Extract the [x, y] coordinate from the center of the cell holding the provided text.  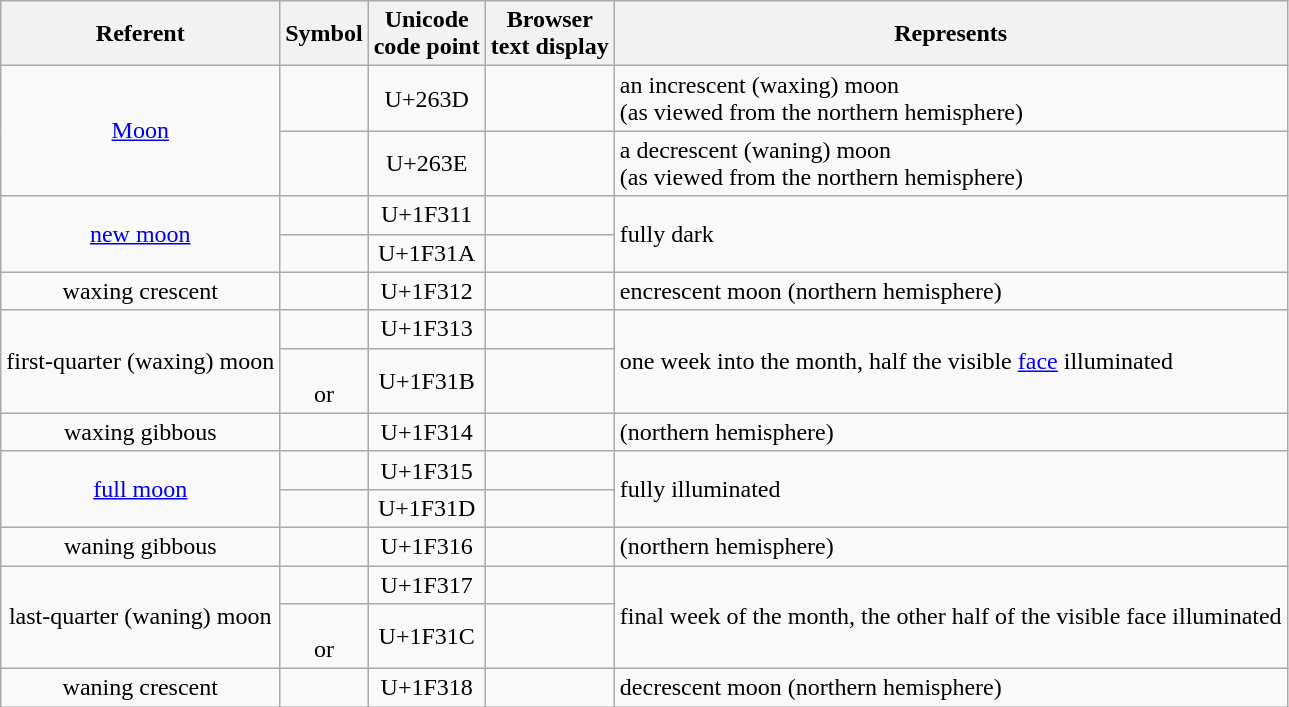
an increscent (waxing) moon(as viewed from the northern hemisphere) [950, 98]
U+1F31C [426, 636]
final week of the month, the other half of the visible face illuminated [950, 618]
a decrescent (waning) moon(as viewed from the northern hemisphere) [950, 164]
U+1F311 [426, 215]
U+1F315 [426, 470]
Symbol [324, 34]
waxing crescent [140, 291]
first-quarter (waxing) moon [140, 362]
encrescent moon (northern hemisphere) [950, 291]
Unicodecode point [426, 34]
waxing gibbous [140, 432]
waning crescent [140, 688]
full moon [140, 489]
U+1F314 [426, 432]
Referent [140, 34]
U+1F31B [426, 380]
new moon [140, 234]
U+1F312 [426, 291]
Represents [950, 34]
fully dark [950, 234]
U+1F317 [426, 585]
decrescent moon (northern hemisphere) [950, 688]
U+1F31D [426, 508]
U+263E [426, 164]
waning gibbous [140, 546]
one week into the month, half the visible face illuminated [950, 362]
U+1F316 [426, 546]
last-quarter (waning) moon [140, 618]
Browsertext display [550, 34]
U+263D [426, 98]
U+1F31A [426, 253]
fully illuminated [950, 489]
U+1F318 [426, 688]
Moon [140, 131]
U+1F313 [426, 329]
